Identify which cell holds the provided text, then report its (X, Y) central coordinate. 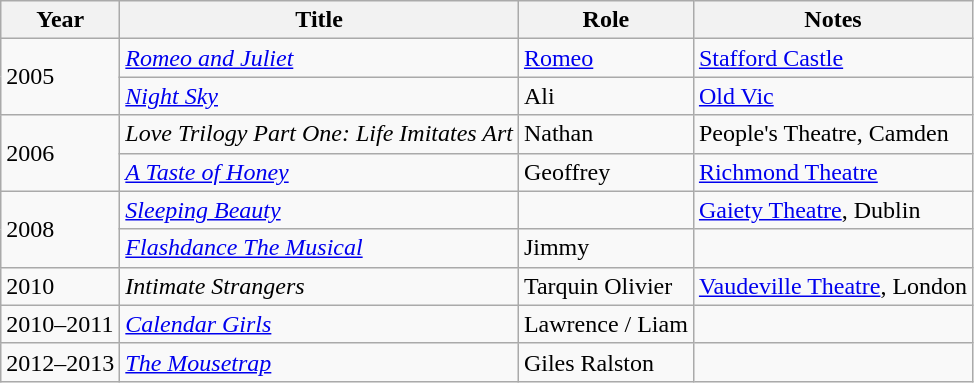
Notes (832, 20)
The Mousetrap (320, 362)
Geoffrey (606, 172)
2005 (60, 77)
Intimate Strangers (320, 286)
Richmond Theatre (832, 172)
Romeo and Juliet (320, 58)
Calendar Girls (320, 324)
Title (320, 20)
Nathan (606, 134)
Year (60, 20)
People's Theatre, Camden (832, 134)
Romeo (606, 58)
Stafford Castle (832, 58)
Gaiety Theatre, Dublin (832, 210)
Old Vic (832, 96)
Lawrence / Liam (606, 324)
A Taste of Honey (320, 172)
Sleeping Beauty (320, 210)
Flashdance The Musical (320, 248)
Jimmy (606, 248)
Giles Ralston (606, 362)
Love Trilogy Part One: Life Imitates Art (320, 134)
Role (606, 20)
Night Sky (320, 96)
2012–2013 (60, 362)
Tarquin Olivier (606, 286)
2010–2011 (60, 324)
Ali (606, 96)
Vaudeville Theatre, London (832, 286)
2006 (60, 153)
2008 (60, 229)
2010 (60, 286)
